Scan for the cell matching the given text and deliver its (X, Y) coordinate at center. 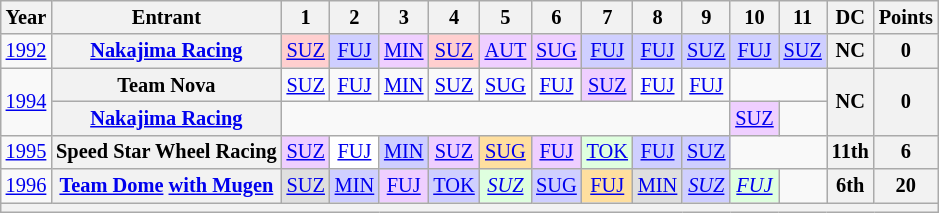
1992 (26, 51)
4 (454, 17)
DC (850, 17)
6th (850, 186)
1 (306, 17)
Year (26, 17)
Team Dome with Mugen (166, 186)
8 (658, 17)
9 (706, 17)
1996 (26, 186)
Entrant (166, 17)
11 (803, 17)
11th (850, 152)
20 (906, 186)
5 (506, 17)
Speed Star Wheel Racing (166, 152)
Team Nova (166, 85)
Points (906, 17)
7 (608, 17)
10 (754, 17)
2 (354, 17)
1995 (26, 152)
3 (404, 17)
AUT (506, 51)
1994 (26, 102)
